Capture the cell that displays the provided text and extract its [X, Y] central coordinate. 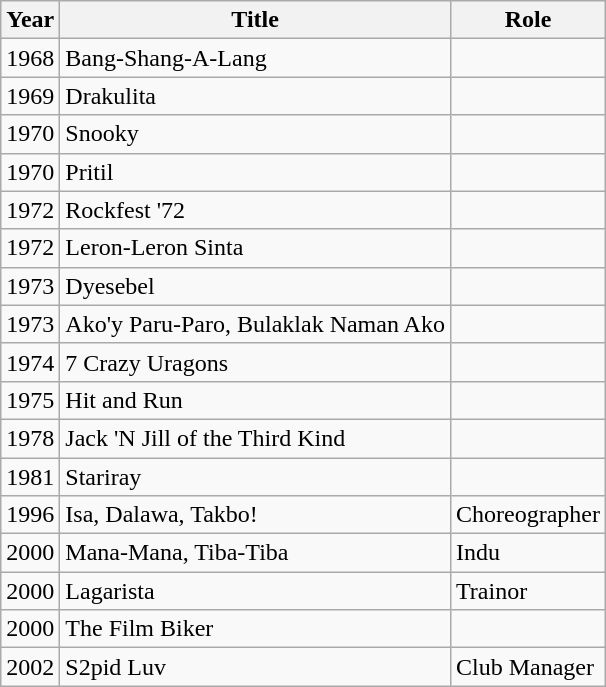
Leron-Leron Sinta [256, 248]
Drakulita [256, 96]
1968 [30, 58]
Role [528, 20]
1969 [30, 96]
Year [30, 20]
Club Manager [528, 667]
Rockfest '72 [256, 210]
1996 [30, 515]
Mana-Mana, Tiba-Tiba [256, 553]
Isa, Dalawa, Takbo! [256, 515]
Dyesebel [256, 286]
1975 [30, 400]
Choreographer [528, 515]
Pritil [256, 172]
Snooky [256, 134]
Title [256, 20]
Jack 'N Jill of the Third Kind [256, 438]
Bang-Shang-A-Lang [256, 58]
The Film Biker [256, 629]
Trainor [528, 591]
1974 [30, 362]
S2pid Luv [256, 667]
Lagarista [256, 591]
7 Crazy Uragons [256, 362]
Indu [528, 553]
2002 [30, 667]
1978 [30, 438]
1981 [30, 477]
Hit and Run [256, 400]
Stariray [256, 477]
Ako'y Paru-Paro, Bulaklak Naman Ako [256, 324]
